Return the (x, y) coordinate for the center point of the cell that contains the specified text.  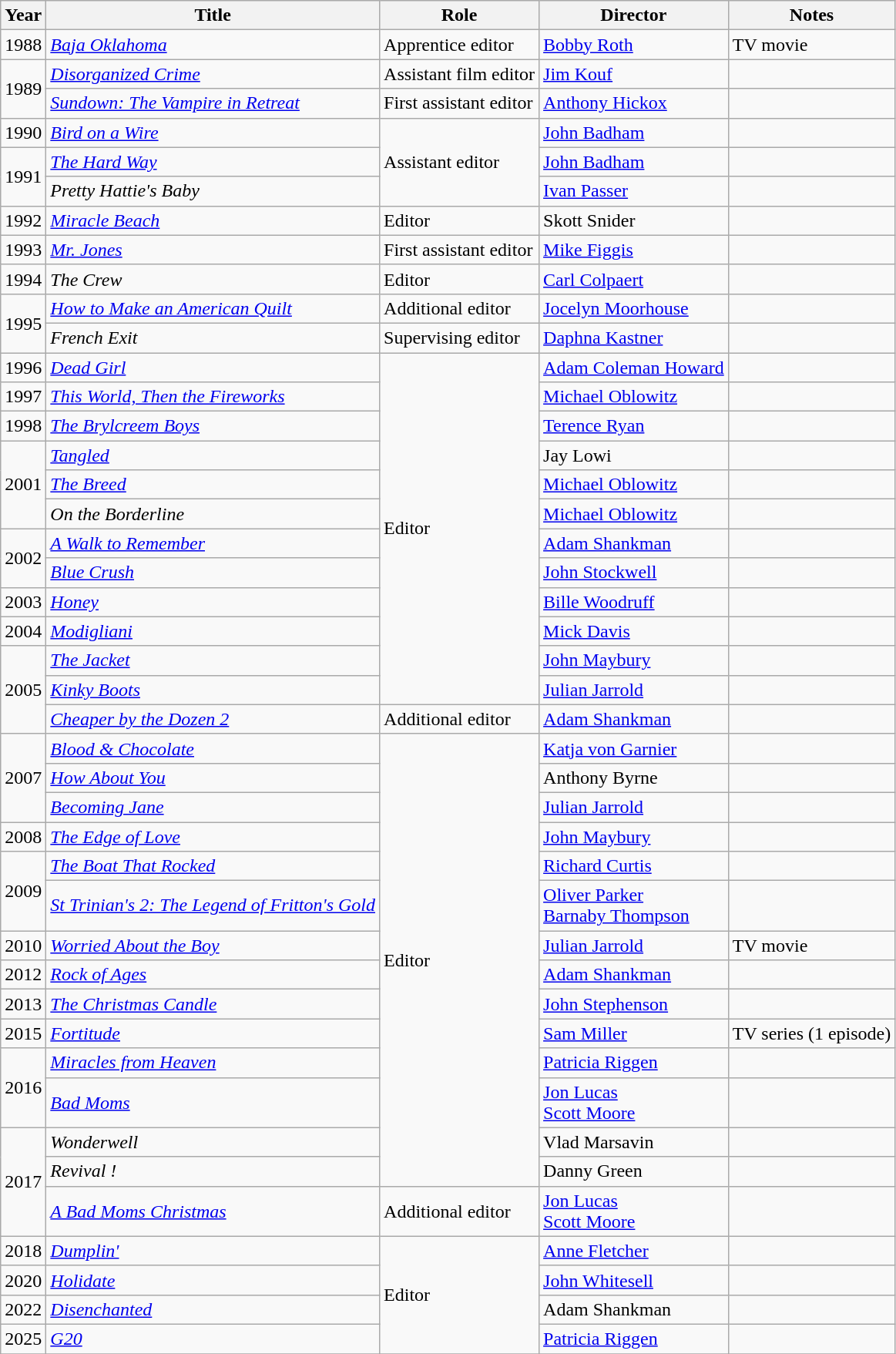
1998 (23, 426)
Jim Kouf (634, 74)
Wonderwell (213, 1142)
The Crew (213, 279)
The Hard Way (213, 162)
Title (213, 15)
Director (634, 15)
1992 (23, 220)
Anthony Hickox (634, 103)
Miracles from Heaven (213, 1063)
Bille Woodruff (634, 602)
1991 (23, 176)
2001 (23, 485)
Anne Fletcher (634, 1251)
Fortitude (213, 1033)
Carl Colpaert (634, 279)
2009 (23, 891)
2008 (23, 836)
1997 (23, 397)
Blue Crush (213, 573)
The Breed (213, 485)
2022 (23, 1309)
Daphna Kastner (634, 338)
Jay Lowi (634, 455)
Rock of Ages (213, 975)
2003 (23, 602)
Kinky Boots (213, 690)
The Edge of Love (213, 836)
Notes (812, 15)
Mr. Jones (213, 250)
Honey (213, 602)
Miracle Beach (213, 220)
A Walk to Remember (213, 543)
Mick Davis (634, 631)
Bird on a Wire (213, 133)
1988 (23, 45)
Assistant film editor (459, 74)
Becoming Jane (213, 807)
St Trinian's 2: The Legend of Fritton's Gold (213, 906)
2002 (23, 558)
1993 (23, 250)
Cheaper by the Dozen 2 (213, 719)
1990 (23, 133)
2016 (23, 1088)
Dead Girl (213, 368)
The Christmas Candle (213, 1004)
2025 (23, 1339)
Supervising editor (459, 338)
Oliver ParkerBarnaby Thompson (634, 906)
2018 (23, 1251)
Bad Moms (213, 1102)
Terence Ryan (634, 426)
Danny Green (634, 1171)
Ivan Passer (634, 191)
Sundown: The Vampire in Retreat (213, 103)
Baja Oklahoma (213, 45)
Disenchanted (213, 1309)
The Jacket (213, 660)
How to Make an American Quilt (213, 308)
Katja von Garnier (634, 748)
1995 (23, 323)
Mike Figgis (634, 250)
2020 (23, 1280)
2007 (23, 778)
2010 (23, 946)
1989 (23, 89)
Pretty Hattie's Baby (213, 191)
John Stephenson (634, 1004)
Adam Coleman Howard (634, 368)
Disorganized Crime (213, 74)
2013 (23, 1004)
Bobby Roth (634, 45)
2012 (23, 975)
Vlad Marsavin (634, 1142)
TV series (1 episode) (812, 1033)
Role (459, 15)
The Brylcreem Boys (213, 426)
John Stockwell (634, 573)
Skott Snider (634, 220)
The Boat That Rocked (213, 866)
2004 (23, 631)
John Whitesell (634, 1280)
On the Borderline (213, 514)
Richard Curtis (634, 866)
Jocelyn Moorhouse (634, 308)
G20 (213, 1339)
Sam Miller (634, 1033)
2015 (23, 1033)
Anthony Byrne (634, 778)
1996 (23, 368)
Holidate (213, 1280)
A Bad Moms Christmas (213, 1211)
How About You (213, 778)
Modigliani (213, 631)
French Exit (213, 338)
Worried About the Boy (213, 946)
Apprentice editor (459, 45)
Tangled (213, 455)
Dumplin' (213, 1251)
2005 (23, 690)
2017 (23, 1182)
1994 (23, 279)
Revival ! (213, 1171)
Year (23, 15)
This World, Then the Fireworks (213, 397)
Assistant editor (459, 162)
Blood & Chocolate (213, 748)
